Locate the cell with the specified text and output its [x, y] center coordinate. 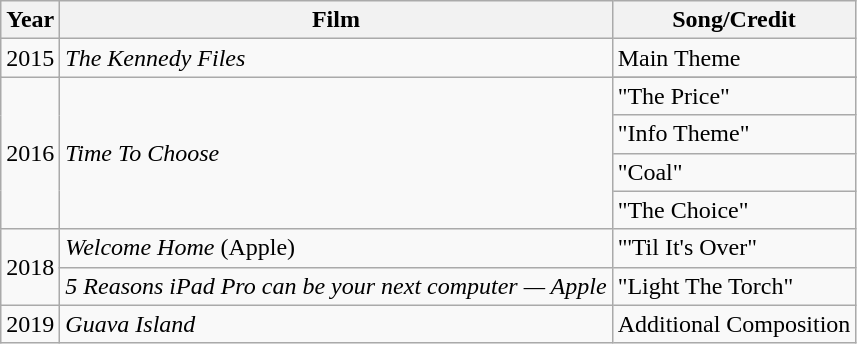
Main Theme [734, 58]
2016 [30, 153]
2015 [30, 58]
"'Til It's Over" [734, 248]
"Light The Torch" [734, 286]
Guava Island [336, 324]
5 Reasons iPad Pro can be your next computer — Apple [336, 286]
Song/Credit [734, 20]
2018 [30, 267]
Time To Choose [336, 153]
2019 [30, 324]
Year [30, 20]
Film [336, 20]
"Coal" [734, 172]
Additional Composition [734, 324]
"The Price" [734, 96]
Welcome Home (Apple) [336, 248]
The Kennedy Files [336, 58]
"Info Theme" [734, 134]
"The Choice" [734, 210]
